Provide the [x, y] coordinate of the cell's center where the given text is located.  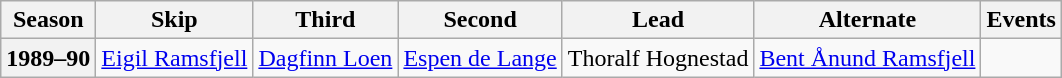
Eigil Ramsfjell [174, 58]
1989–90 [48, 58]
Season [48, 20]
Thoralf Hognestad [658, 58]
Events [1021, 20]
Alternate [868, 20]
Dagfinn Loen [326, 58]
Espen de Lange [480, 58]
Third [326, 20]
Lead [658, 20]
Second [480, 20]
Skip [174, 20]
Bent Ånund Ramsfjell [868, 58]
